Determine the [x, y] coordinate at the center of the cell enclosing the given text.  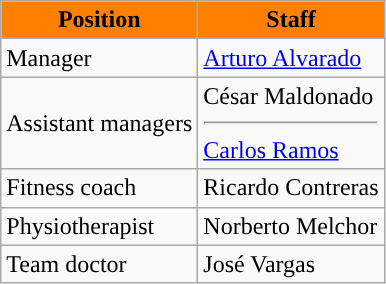
Physiotherapist [100, 226]
Arturo Alvarado [291, 58]
Team doctor [100, 264]
Assistant managers [100, 123]
Staff [291, 20]
Ricardo Contreras [291, 188]
Position [100, 20]
César Maldonado Carlos Ramos [291, 123]
Manager [100, 58]
José Vargas [291, 264]
Fitness coach [100, 188]
Norberto Melchor [291, 226]
